Pinpoint the cell where the given text exists, returning its (X, Y) midpoint coordinate. 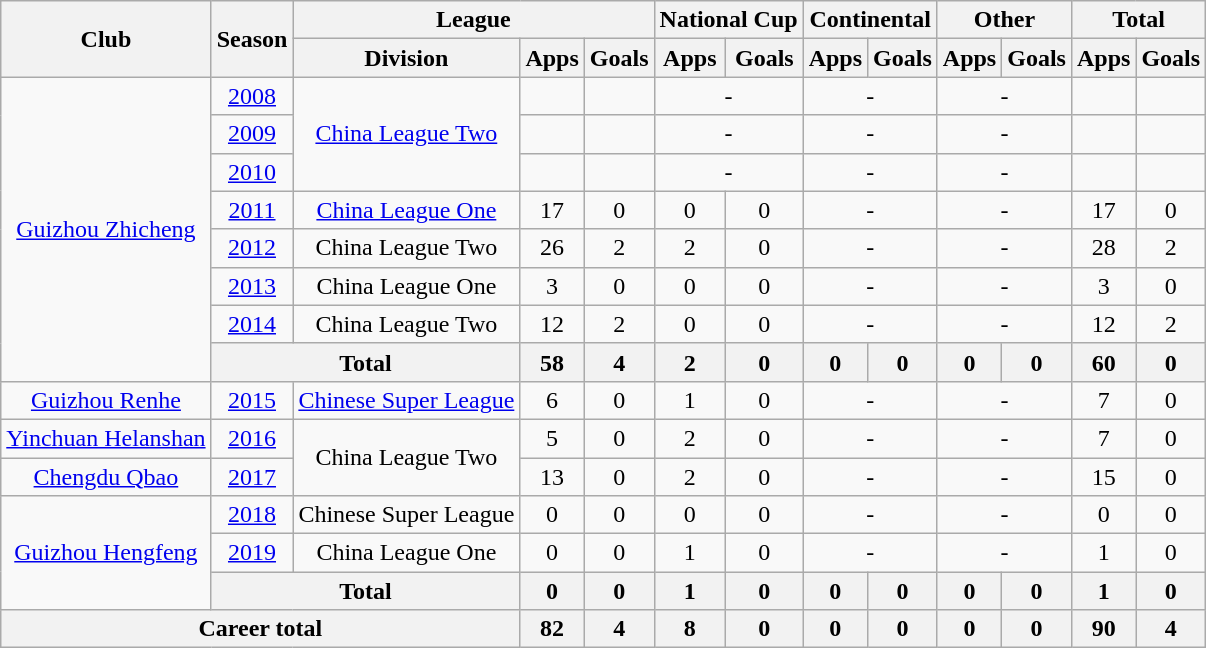
2008 (252, 96)
2017 (252, 477)
2018 (252, 515)
2019 (252, 553)
8 (690, 629)
60 (1103, 362)
26 (552, 248)
2009 (252, 134)
58 (552, 362)
82 (552, 629)
Continental (870, 20)
2012 (252, 248)
Guizhou Renhe (106, 400)
Chengdu Qbao (106, 477)
Guizhou Zhicheng (106, 229)
Season (252, 39)
Division (406, 58)
6 (552, 400)
Yinchuan Helanshan (106, 438)
15 (1103, 477)
2016 (252, 438)
Club (106, 39)
2013 (252, 286)
Career total (260, 629)
13 (552, 477)
2014 (252, 324)
National Cup (728, 20)
2010 (252, 172)
Guizhou Hengfeng (106, 553)
28 (1103, 248)
2015 (252, 400)
90 (1103, 629)
5 (552, 438)
Other (1004, 20)
League (474, 20)
2011 (252, 210)
